Detect which cell encompasses the target text, then output its [x, y] center coordinate. 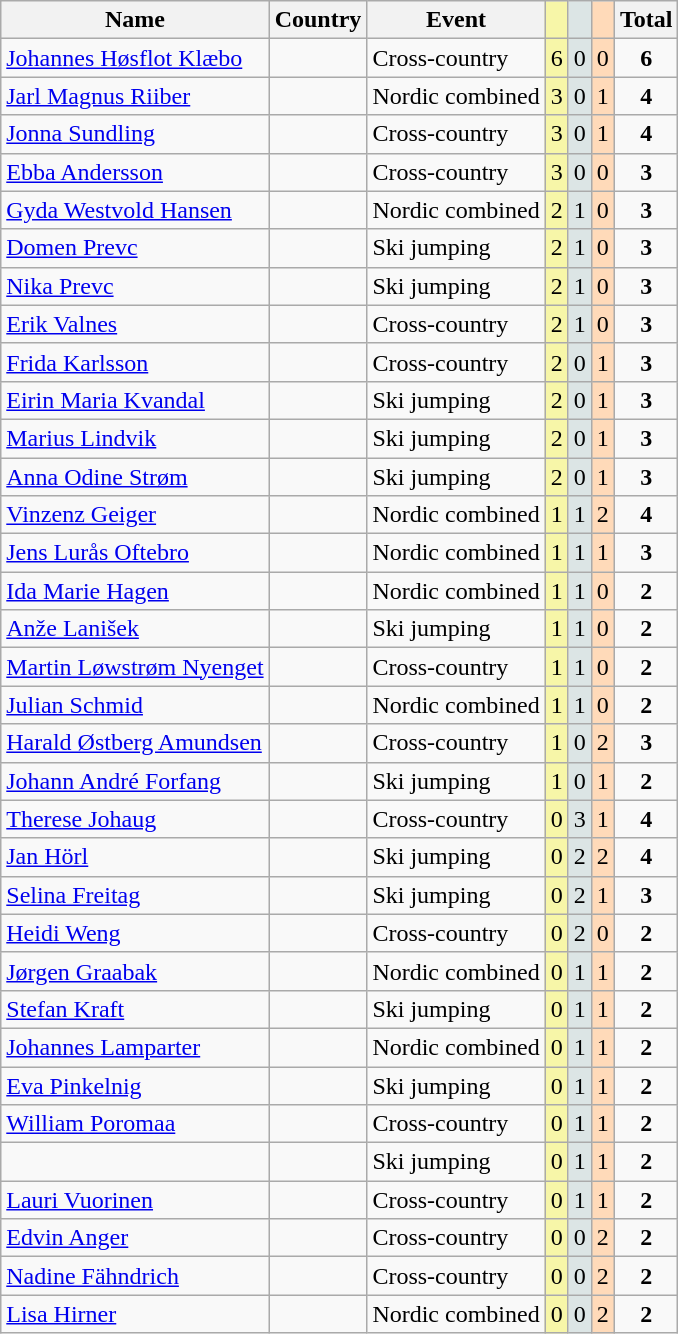
Lauri Vuorinen [135, 1200]
Jens Lurås Oftebro [135, 553]
Julian Schmid [135, 705]
Johann André Forfang [135, 781]
Selina Freitag [135, 895]
Nika Prevc [135, 286]
Jonna Sundling [135, 134]
Frida Karlsson [135, 362]
Nadine Fähndrich [135, 1276]
Marius Lindvik [135, 438]
William Poromaa [135, 1124]
Country [318, 20]
Jarl Magnus Riiber [135, 96]
Anna Odine Strøm [135, 477]
Erik Valnes [135, 324]
Eva Pinkelnig [135, 1085]
Jan Hörl [135, 857]
Jørgen Graabak [135, 971]
Event [456, 20]
Anže Lanišek [135, 629]
Gyda Westvold Hansen [135, 210]
Ebba Andersson [135, 172]
Harald Østberg Amundsen [135, 743]
Vinzenz Geiger [135, 515]
Johannes Høsflot Klæbo [135, 58]
Stefan Kraft [135, 1009]
Name [135, 20]
Johannes Lamparter [135, 1047]
Total [646, 20]
Therese Johaug [135, 819]
Heidi Weng [135, 933]
Lisa Hirner [135, 1314]
Edvin Anger [135, 1238]
Martin Løwstrøm Nyenget [135, 667]
Domen Prevc [135, 248]
Eirin Maria Kvandal [135, 400]
Ida Marie Hagen [135, 591]
